Scan for the cell matching the given text and deliver its [x, y] coordinate at center. 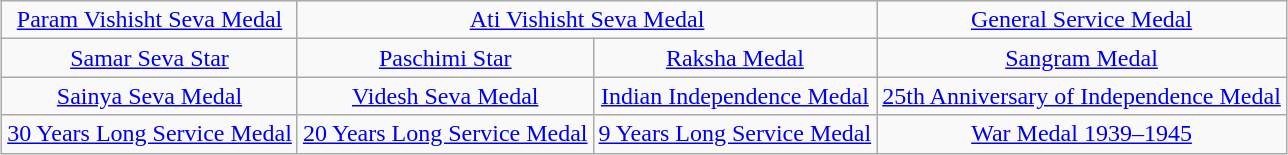
War Medal 1939–1945 [1082, 134]
Paschimi Star [445, 58]
Sainya Seva Medal [150, 96]
9 Years Long Service Medal [735, 134]
Videsh Seva Medal [445, 96]
Indian Independence Medal [735, 96]
Ati Vishisht Seva Medal [586, 20]
30 Years Long Service Medal [150, 134]
General Service Medal [1082, 20]
Sangram Medal [1082, 58]
Samar Seva Star [150, 58]
Raksha Medal [735, 58]
20 Years Long Service Medal [445, 134]
Param Vishisht Seva Medal [150, 20]
25th Anniversary of Independence Medal [1082, 96]
